Determine the [x, y] coordinate at the center of the cell enclosing the given text.  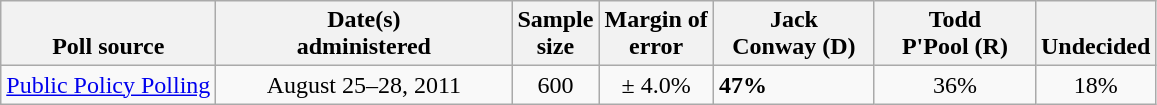
Undecided [1095, 34]
Poll source [108, 34]
Samplesize [556, 34]
August 25–28, 2011 [364, 85]
18% [1095, 85]
Margin oferror [656, 34]
47% [794, 85]
± 4.0% [656, 85]
Public Policy Polling [108, 85]
JackConway (D) [794, 34]
36% [954, 85]
ToddP'Pool (R) [954, 34]
600 [556, 85]
Date(s)administered [364, 34]
